Locate the cell with the specified text and output its (X, Y) center coordinate. 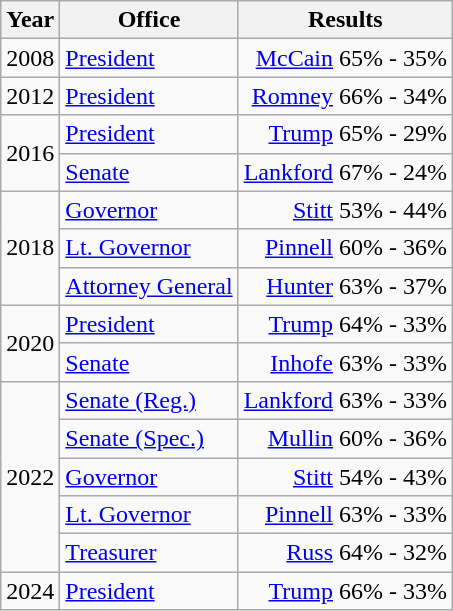
Office (149, 20)
Romney 66% - 34% (345, 96)
2012 (30, 96)
Hunter 63% - 37% (345, 286)
Mullin 60% - 36% (345, 438)
Russ 64% - 32% (345, 553)
Trump 65% - 29% (345, 134)
Stitt 54% - 43% (345, 477)
Attorney General (149, 286)
Inhofe 63% - 33% (345, 362)
Treasurer (149, 553)
Results (345, 20)
2018 (30, 248)
Pinnell 60% - 36% (345, 248)
2008 (30, 58)
Trump 66% - 33% (345, 591)
Lankford 67% - 24% (345, 172)
2020 (30, 343)
2022 (30, 476)
McCain 65% - 35% (345, 58)
Lankford 63% - 33% (345, 400)
2024 (30, 591)
Year (30, 20)
Senate (Reg.) (149, 400)
2016 (30, 153)
Pinnell 63% - 33% (345, 515)
Trump 64% - 33% (345, 324)
Senate (Spec.) (149, 438)
Stitt 53% - 44% (345, 210)
